Detect which cell encompasses the target text, then output its (x, y) center coordinate. 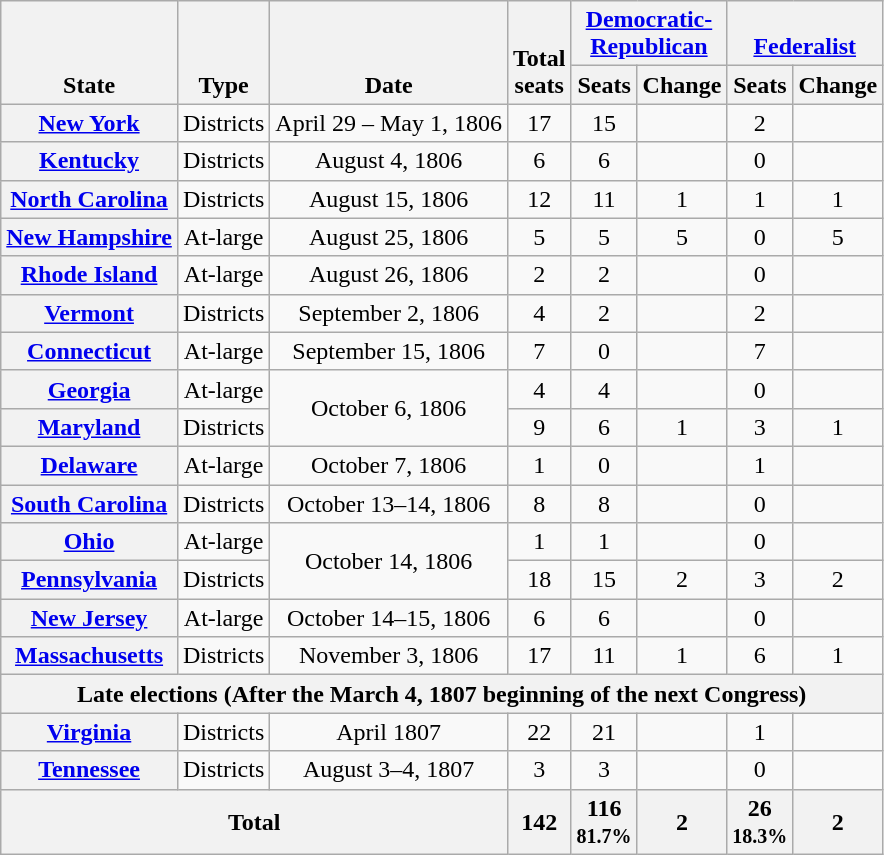
Vermont (90, 313)
Tennessee (90, 770)
April 29 – May 1, 1806 (389, 123)
Type (223, 52)
North Carolina (90, 199)
Democratic-Republican (649, 34)
October 13–14, 1806 (389, 503)
Pennsylvania (90, 580)
Georgia (90, 389)
Delaware (90, 465)
October 6, 1806 (389, 408)
November 3, 1806 (389, 656)
Late elections (After the March 4, 1807 beginning of the next Congress) (442, 694)
Virginia (90, 732)
Kentucky (90, 161)
Rhode Island (90, 275)
New York (90, 123)
Federalist (805, 34)
August 3–4, 1807 (389, 770)
142 (539, 822)
Date (389, 52)
9 (539, 427)
September 15, 1806 (389, 351)
April 1807 (389, 732)
2618.3% (760, 822)
Ohio (90, 542)
August 4, 1806 (389, 161)
12 (539, 199)
Massachusetts (90, 656)
11681.7% (604, 822)
Connecticut (90, 351)
August 15, 1806 (389, 199)
Totalseats (539, 52)
18 (539, 580)
September 2, 1806 (389, 313)
21 (604, 732)
Total (254, 822)
South Carolina (90, 503)
August 25, 1806 (389, 237)
State (90, 52)
22 (539, 732)
October 14, 1806 (389, 561)
Maryland (90, 427)
New Hampshire (90, 237)
October 7, 1806 (389, 465)
October 14–15, 1806 (389, 618)
New Jersey (90, 618)
August 26, 1806 (389, 275)
